Determine the (x, y) coordinate at the center of the cell enclosing the given text.  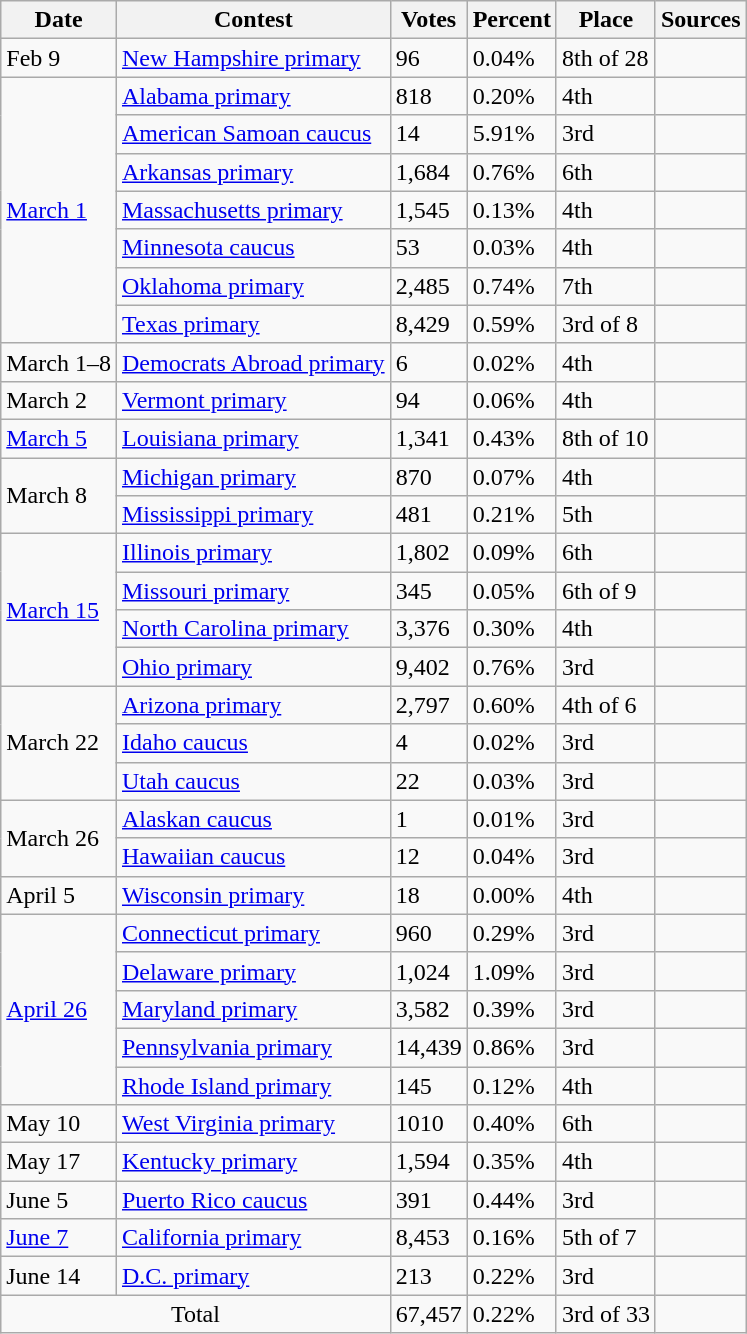
0.07% (512, 477)
June 5 (59, 1200)
0.40% (512, 1124)
213 (428, 1276)
960 (428, 933)
March 26 (59, 838)
2,485 (428, 286)
Hawaiian caucus (253, 857)
1.09% (512, 971)
Sources (700, 20)
Vermont primary (253, 400)
D.C. primary (253, 1276)
0.30% (512, 629)
0.44% (512, 1200)
0.21% (512, 515)
New Hampshire primary (253, 58)
Puerto Rico caucus (253, 1200)
Maryland primary (253, 1009)
8,453 (428, 1238)
March 1–8 (59, 362)
9,402 (428, 667)
Total (196, 1314)
April 5 (59, 895)
4th of 6 (606, 705)
145 (428, 1085)
0.00% (512, 895)
March 1 (59, 210)
96 (428, 58)
1,802 (428, 553)
March 2 (59, 400)
Rhode Island primary (253, 1085)
22 (428, 781)
California primary (253, 1238)
Kentucky primary (253, 1162)
0.16% (512, 1238)
8,429 (428, 324)
Idaho caucus (253, 743)
4 (428, 743)
5th (606, 515)
0.09% (512, 553)
Votes (428, 20)
Michigan primary (253, 477)
3rd of 33 (606, 1314)
0.06% (512, 400)
3rd of 8 (606, 324)
1010 (428, 1124)
1,024 (428, 971)
1 (428, 819)
481 (428, 515)
8th of 28 (606, 58)
3,376 (428, 629)
Alaskan caucus (253, 819)
Pennsylvania primary (253, 1047)
0.39% (512, 1009)
Arizona primary (253, 705)
Mississippi primary (253, 515)
0.01% (512, 819)
345 (428, 591)
June 7 (59, 1238)
Minnesota caucus (253, 248)
53 (428, 248)
Illinois primary (253, 553)
0.35% (512, 1162)
May 10 (59, 1124)
Oklahoma primary (253, 286)
Feb 9 (59, 58)
American Samoan caucus (253, 134)
Wisconsin primary (253, 895)
1,684 (428, 172)
0.59% (512, 324)
Alabama primary (253, 96)
94 (428, 400)
67,457 (428, 1314)
1,545 (428, 210)
May 17 (59, 1162)
1,594 (428, 1162)
Missouri primary (253, 591)
March 15 (59, 610)
3,582 (428, 1009)
March 8 (59, 496)
West Virginia primary (253, 1124)
0.43% (512, 438)
2,797 (428, 705)
Contest (253, 20)
12 (428, 857)
818 (428, 96)
0.86% (512, 1047)
Arkansas primary (253, 172)
0.12% (512, 1085)
870 (428, 477)
1,341 (428, 438)
6 (428, 362)
18 (428, 895)
April 26 (59, 1009)
Date (59, 20)
Massachusetts primary (253, 210)
5.91% (512, 134)
Connecticut primary (253, 933)
5th of 7 (606, 1238)
14,439 (428, 1047)
0.74% (512, 286)
Percent (512, 20)
0.20% (512, 96)
14 (428, 134)
North Carolina primary (253, 629)
8th of 10 (606, 438)
391 (428, 1200)
0.13% (512, 210)
March 22 (59, 743)
Texas primary (253, 324)
Place (606, 20)
June 14 (59, 1276)
Utah caucus (253, 781)
Louisiana primary (253, 438)
0.60% (512, 705)
0.29% (512, 933)
Democrats Abroad primary (253, 362)
6th of 9 (606, 591)
7th (606, 286)
0.05% (512, 591)
March 5 (59, 438)
Ohio primary (253, 667)
Delaware primary (253, 971)
